Provide the (X, Y) coordinate of the cell's center where the given text is located.  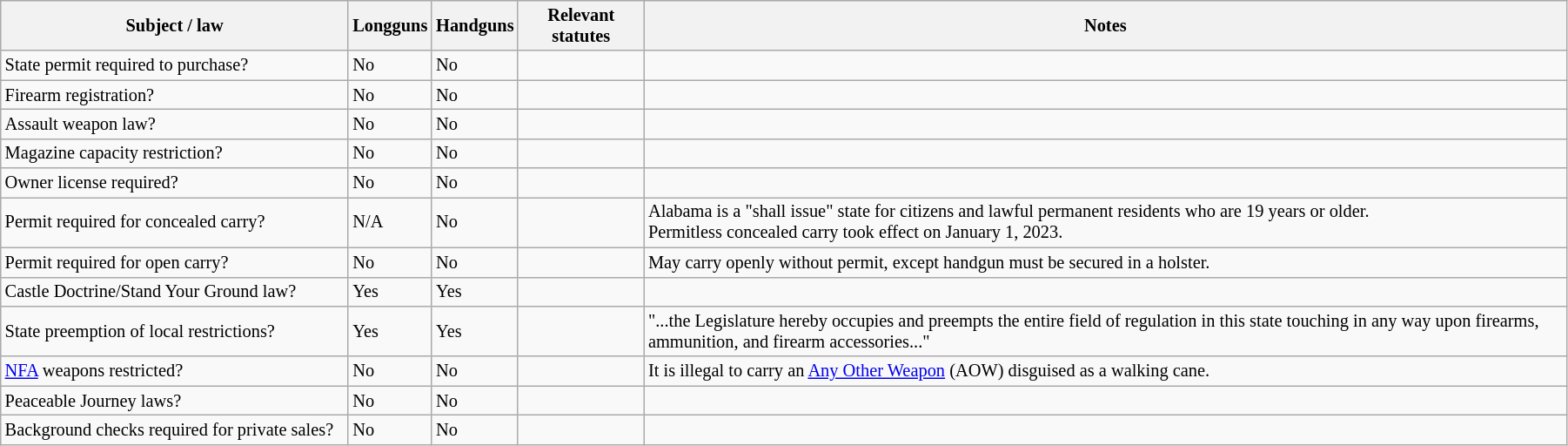
Owner license required? (175, 183)
Notes (1105, 25)
Castle Doctrine/Stand Your Ground law? (175, 292)
Permit required for open carry? (175, 262)
Magazine capacity restriction? (175, 153)
It is illegal to carry an Any Other Weapon (AOW) disguised as a walking cane. (1105, 371)
NFA weapons restricted? (175, 371)
Assault weapon law? (175, 124)
Permit required for concealed carry? (175, 222)
Background checks required for private sales? (175, 429)
N/A (390, 222)
State permit required to purchase? (175, 65)
Subject / law (175, 25)
Peaceable Journey laws? (175, 401)
Firearm registration? (175, 95)
Handguns (475, 25)
Longguns (390, 25)
May carry openly without permit, except handgun must be secured in a holster. (1105, 262)
State preemption of local restrictions? (175, 331)
Relevant statutes (581, 25)
